Detect which cell encompasses the target text, then output its (X, Y) center coordinate. 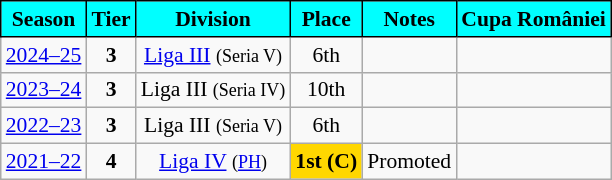
Liga IV (PH) (214, 162)
Cupa României (534, 19)
Season (44, 19)
Liga III (Seria IV) (214, 90)
10th (326, 90)
Promoted (409, 162)
Notes (409, 19)
2024–25 (44, 55)
1st (C) (326, 162)
Division (214, 19)
Place (326, 19)
Tier (110, 19)
2023–24 (44, 90)
4 (110, 162)
2021–22 (44, 162)
2022–23 (44, 126)
